Pinpoint the cell where the given text exists, returning its (x, y) midpoint coordinate. 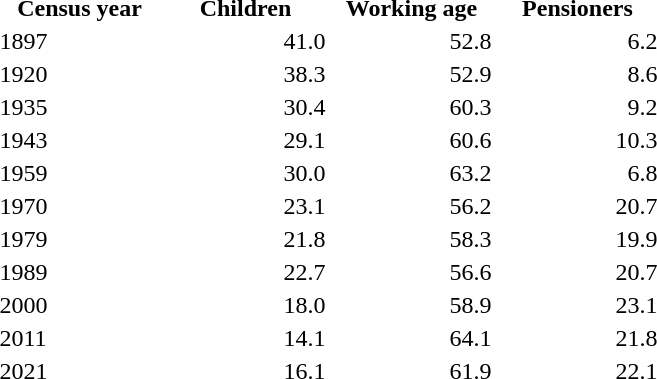
14.1 (246, 338)
56.6 (412, 272)
56.2 (412, 206)
21.8 (246, 239)
58.9 (412, 305)
18.0 (246, 305)
30.0 (246, 173)
22.7 (246, 272)
30.4 (246, 107)
41.0 (246, 41)
29.1 (246, 140)
52.9 (412, 74)
52.8 (412, 41)
60.3 (412, 107)
64.1 (412, 338)
38.3 (246, 74)
63.2 (412, 173)
60.6 (412, 140)
23.1 (246, 206)
58.3 (412, 239)
